Pinpoint the cell where the given text exists, returning its [X, Y] midpoint coordinate. 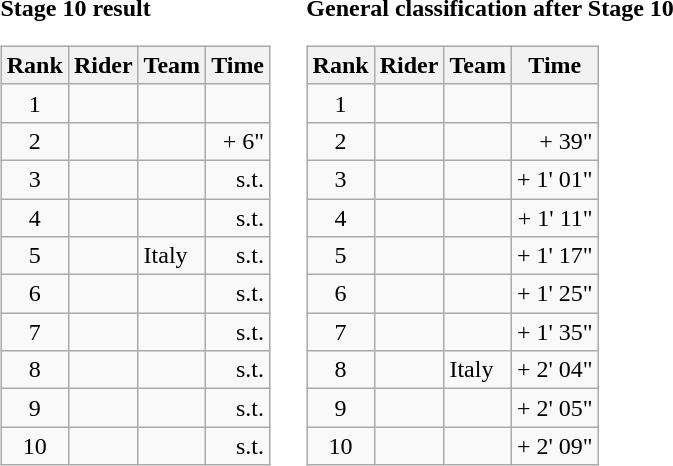
+ 6" [238, 141]
+ 2' 09" [554, 446]
+ 1' 11" [554, 217]
+ 1' 35" [554, 332]
+ 1' 25" [554, 294]
+ 39" [554, 141]
+ 1' 17" [554, 256]
+ 1' 01" [554, 179]
+ 2' 05" [554, 408]
+ 2' 04" [554, 370]
